Determine the [X, Y] coordinate at the center of the cell enclosing the given text.  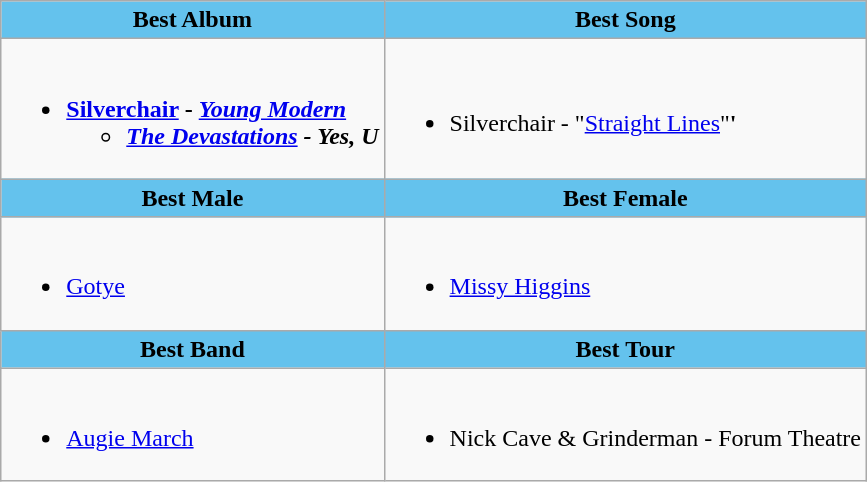
Best Song [626, 20]
Best Band [192, 349]
Best Male [192, 198]
Silverchair - "Straight Lines"' [626, 109]
Gotye [192, 274]
Best Tour [626, 349]
Augie March [192, 424]
Best Female [626, 198]
Best Album [192, 20]
Missy Higgins [626, 274]
Silverchair - Young ModernThe Devastations - Yes, U [192, 109]
Nick Cave & Grinderman - Forum Theatre [626, 424]
